Return the [x, y] coordinate for the center point of the cell that contains the specified text.  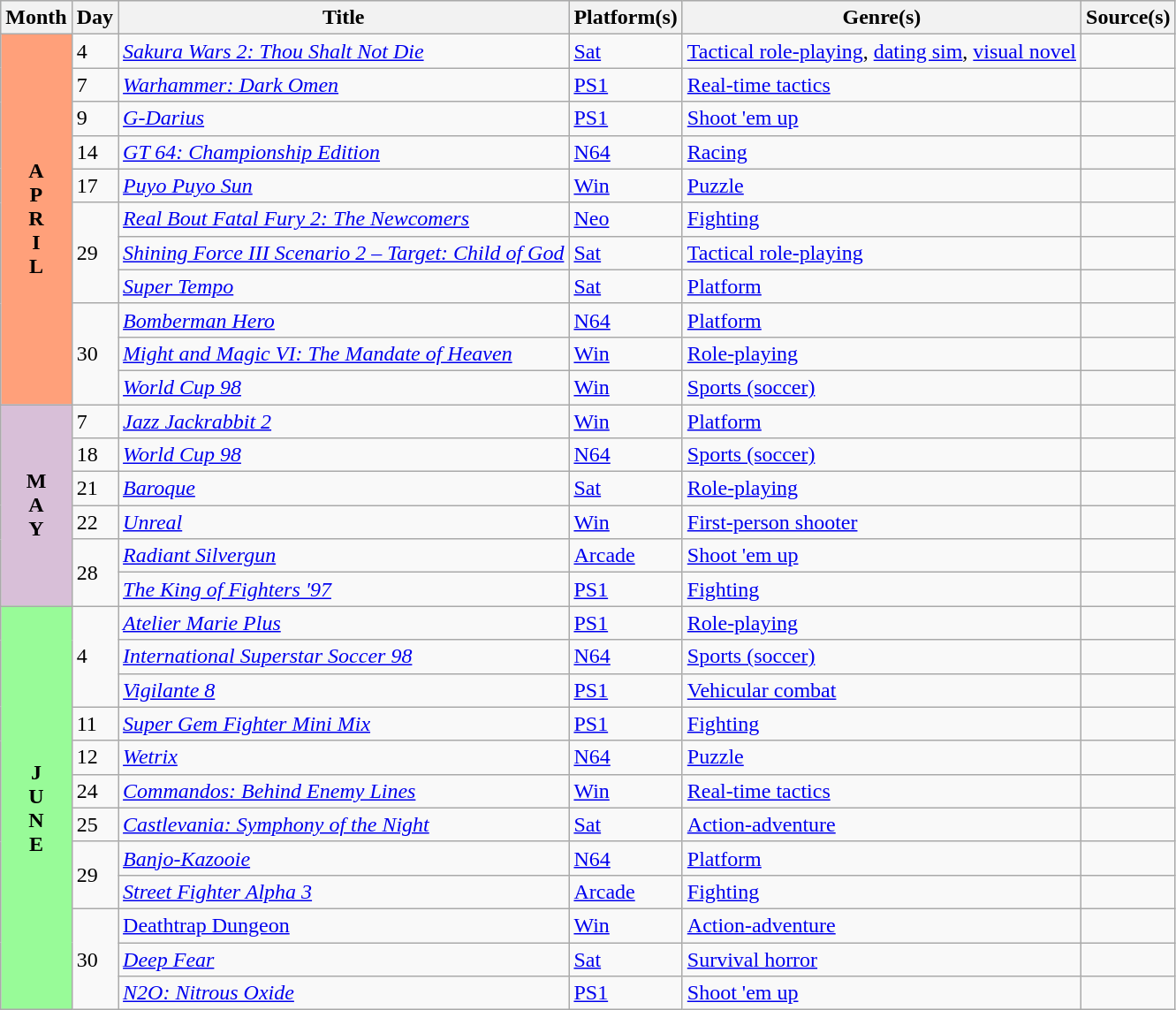
9 [95, 118]
International Superstar Soccer 98 [344, 657]
28 [95, 573]
Sakura Wars 2: Thou Shalt Not Die [344, 51]
Bomberman Hero [344, 320]
Neo [626, 219]
Jazz Jackrabbit 2 [344, 421]
N2O: Nitrous Oxide [344, 993]
Super Tempo [344, 286]
Platform(s) [626, 18]
14 [95, 152]
JUNE [36, 808]
G-Darius [344, 118]
Banjo-Kazooie [344, 858]
APRIL [36, 219]
Radiant Silvergun [344, 556]
Wetrix [344, 757]
Atelier Marie Plus [344, 623]
18 [95, 455]
Day [95, 18]
24 [95, 791]
Baroque [344, 489]
Castlevania: Symphony of the Night [344, 824]
MAY [36, 505]
Tactical role-playing, dating sim, visual novel [882, 51]
GT 64: Championship Edition [344, 152]
Might and Magic VI: The Mandate of Heaven [344, 353]
Unreal [344, 522]
Racing [882, 152]
The King of Fighters '97 [344, 589]
Deathtrap Dungeon [344, 925]
Month [36, 18]
Tactical role-playing [882, 253]
Street Fighter Alpha 3 [344, 892]
25 [95, 824]
Vehicular combat [882, 690]
Shining Force III Scenario 2 – Target: Child of God [344, 253]
Commandos: Behind Enemy Lines [344, 791]
Vigilante 8 [344, 690]
Super Gem Fighter Mini Mix [344, 724]
11 [95, 724]
Real Bout Fatal Fury 2: The Newcomers [344, 219]
21 [95, 489]
Source(s) [1129, 18]
Deep Fear [344, 959]
Survival horror [882, 959]
Puyo Puyo Sun [344, 186]
12 [95, 757]
22 [95, 522]
Genre(s) [882, 18]
Title [344, 18]
Warhammer: Dark Omen [344, 85]
17 [95, 186]
First-person shooter [882, 522]
